Pinpoint the cell where the given text exists, returning its (x, y) midpoint coordinate. 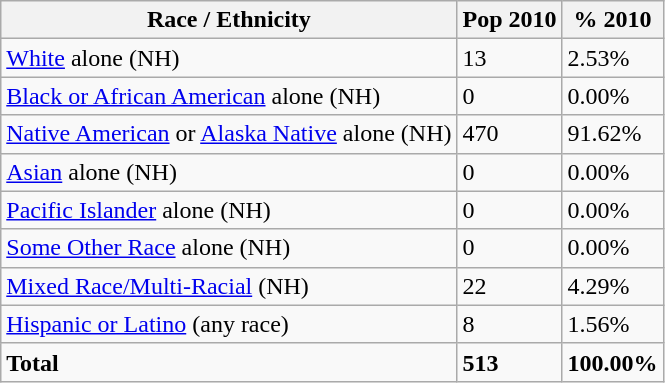
4.29% (612, 286)
13 (510, 58)
Total (229, 362)
Some Other Race alone (NH) (229, 248)
Asian alone (NH) (229, 172)
1.56% (612, 324)
Native American or Alaska Native alone (NH) (229, 134)
100.00% (612, 362)
Race / Ethnicity (229, 20)
2.53% (612, 58)
% 2010 (612, 20)
White alone (NH) (229, 58)
8 (510, 324)
Mixed Race/Multi-Racial (NH) (229, 286)
91.62% (612, 134)
513 (510, 362)
Hispanic or Latino (any race) (229, 324)
Black or African American alone (NH) (229, 96)
Pacific Islander alone (NH) (229, 210)
Pop 2010 (510, 20)
470 (510, 134)
22 (510, 286)
